Locate the cell with the specified text and output its [x, y] center coordinate. 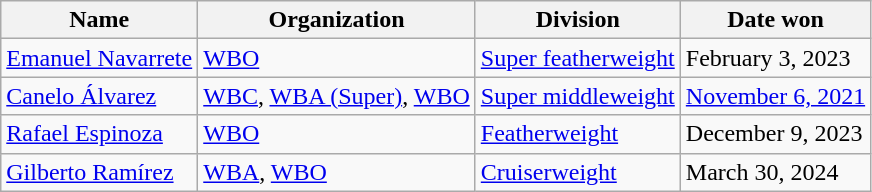
Division [578, 20]
November 6, 2021 [775, 96]
Featherweight [578, 134]
Canelo Álvarez [100, 96]
Gilberto Ramírez [100, 172]
Emanuel Navarrete [100, 58]
March 30, 2024 [775, 172]
WBC, WBA (Super), WBO [337, 96]
Super middleweight [578, 96]
Cruiserweight [578, 172]
Date won [775, 20]
WBA, WBO [337, 172]
February 3, 2023 [775, 58]
Rafael Espinoza [100, 134]
Name [100, 20]
Super featherweight [578, 58]
December 9, 2023 [775, 134]
Organization [337, 20]
